Return [x, y] of the center of cell containing provided text 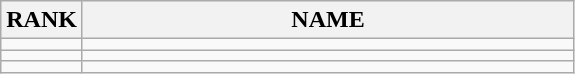
RANK [42, 20]
NAME [328, 20]
